Output the (x, y) coordinate of the center of the cell containing the given text.  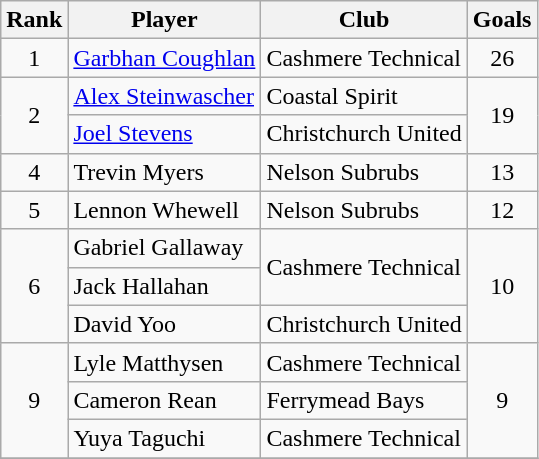
19 (502, 115)
2 (34, 115)
Lennon Whewell (164, 210)
4 (34, 172)
Jack Hallahan (164, 286)
Lyle Matthysen (164, 362)
12 (502, 210)
Alex Steinwascher (164, 96)
6 (34, 286)
David Yoo (164, 324)
Rank (34, 20)
Trevin Myers (164, 172)
13 (502, 172)
10 (502, 286)
Yuya Taguchi (164, 438)
1 (34, 58)
Player (164, 20)
Ferrymead Bays (364, 400)
Cameron Rean (164, 400)
Joel Stevens (164, 134)
Coastal Spirit (364, 96)
26 (502, 58)
Gabriel Gallaway (164, 248)
Garbhan Coughlan (164, 58)
Club (364, 20)
Goals (502, 20)
5 (34, 210)
